Determine the (X, Y) coordinate at the center of the cell enclosing the given text.  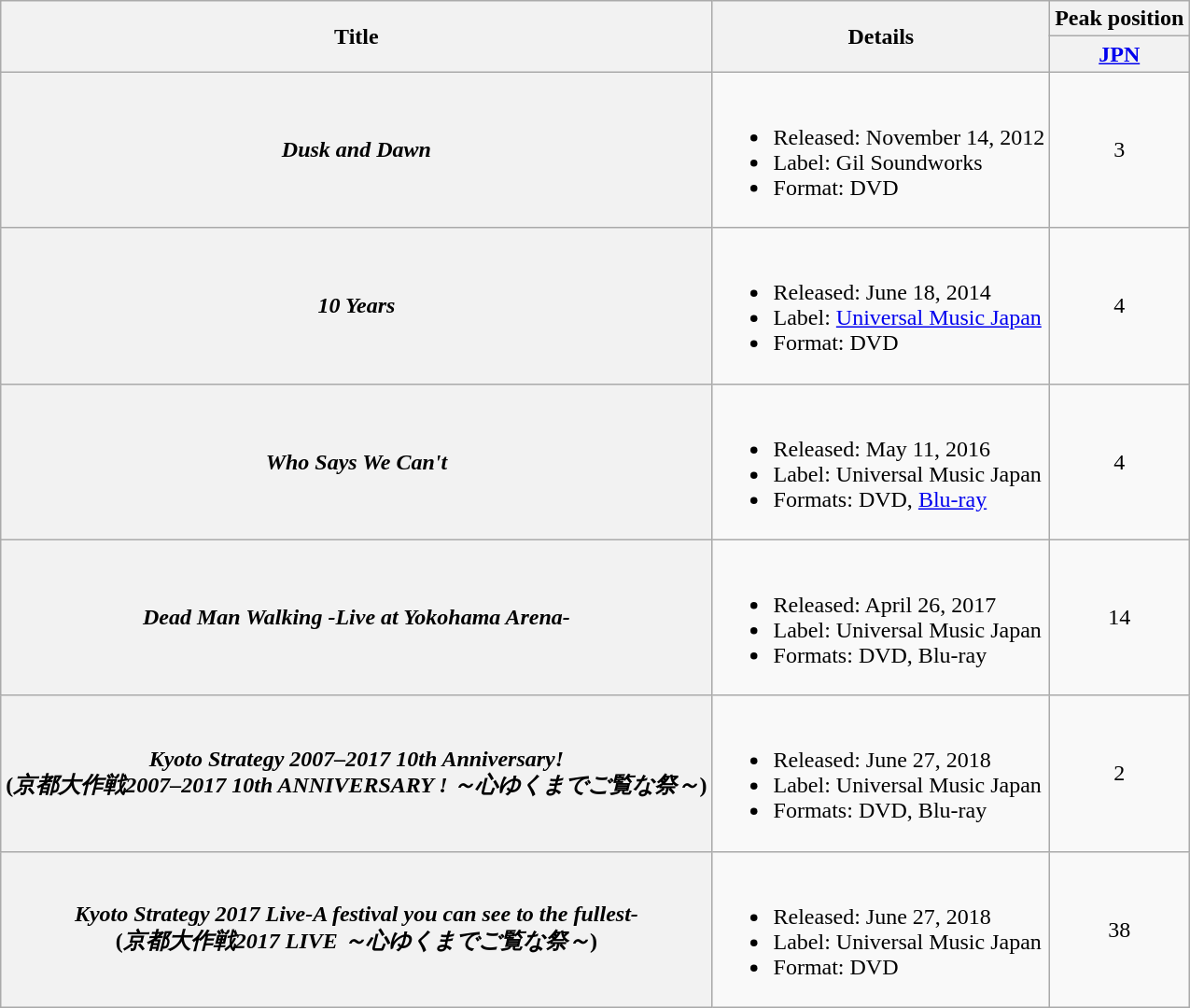
Details (881, 36)
Released: May 11, 2016Label: Universal Music JapanFormats: DVD, Blu-ray (881, 461)
JPN (1120, 54)
Released: April 26, 2017Label: Universal Music JapanFormats: DVD, Blu-ray (881, 618)
Who Says We Can't (357, 461)
Released: November 14, 2012Label: Gil SoundworksFormat: DVD (881, 149)
Dusk and Dawn (357, 149)
Peak position (1120, 19)
10 Years (357, 306)
Kyoto Strategy 2017 Live-A festival you can see to the fullest-(京都大作戦2017 LIVE ～心ゆくまでご覧な祭～) (357, 930)
Released: June 27, 2018Label: Universal Music JapanFormats: DVD, Blu-ray (881, 773)
38 (1120, 930)
Dead Man Walking -Live at Yokohama Arena- (357, 618)
2 (1120, 773)
Released: June 27, 2018Label: Universal Music JapanFormat: DVD (881, 930)
3 (1120, 149)
Title (357, 36)
Kyoto Strategy 2007–2017 10th Anniversary!(京都大作戦2007–2017 10th ANNIVERSARY ! ～心ゆくまでご覧な祭～) (357, 773)
14 (1120, 618)
Released: June 18, 2014Label: Universal Music JapanFormat: DVD (881, 306)
